Scan for the cell matching the given text and deliver its (x, y) coordinate at center. 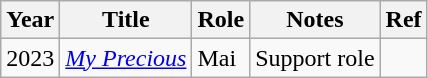
Title (126, 20)
My Precious (126, 58)
Notes (315, 20)
Mai (221, 58)
Year (30, 20)
2023 (30, 58)
Support role (315, 58)
Ref (404, 20)
Role (221, 20)
